Locate the cell with the specified text and output its [x, y] center coordinate. 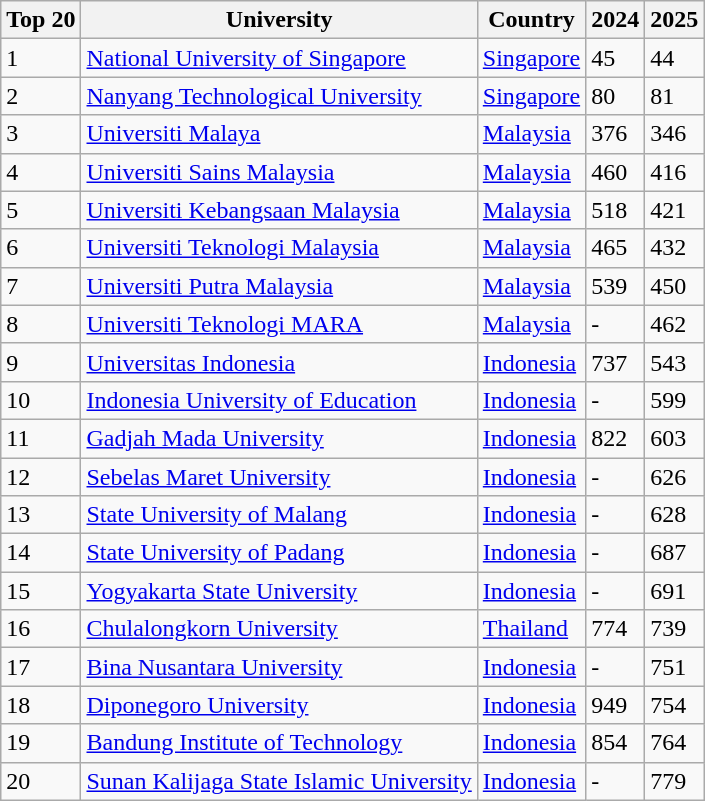
737 [616, 362]
Universitas Indonesia [279, 362]
Universiti Sains Malaysia [279, 172]
687 [674, 553]
Universiti Kebangsaan Malaysia [279, 210]
2 [41, 96]
16 [41, 629]
2025 [674, 20]
Indonesia University of Education [279, 400]
462 [674, 324]
691 [674, 591]
80 [616, 96]
Top 20 [41, 20]
Nanyang Technological University [279, 96]
822 [616, 438]
4 [41, 172]
416 [674, 172]
376 [616, 134]
754 [674, 705]
1 [41, 58]
University [279, 20]
10 [41, 400]
346 [674, 134]
603 [674, 438]
Universiti Teknologi MARA [279, 324]
460 [616, 172]
19 [41, 743]
764 [674, 743]
Thailand [531, 629]
20 [41, 781]
18 [41, 705]
Gadjah Mada University [279, 438]
Bandung Institute of Technology [279, 743]
6 [41, 248]
National University of Singapore [279, 58]
2024 [616, 20]
Universiti Teknologi Malaysia [279, 248]
17 [41, 667]
81 [674, 96]
Universiti Putra Malaysia [279, 286]
13 [41, 515]
518 [616, 210]
543 [674, 362]
Bina Nusantara University [279, 667]
854 [616, 743]
628 [674, 515]
949 [616, 705]
421 [674, 210]
5 [41, 210]
44 [674, 58]
774 [616, 629]
450 [674, 286]
465 [616, 248]
539 [616, 286]
Country [531, 20]
15 [41, 591]
Chulalongkorn University [279, 629]
739 [674, 629]
Diponegoro University [279, 705]
779 [674, 781]
State University of Padang [279, 553]
8 [41, 324]
3 [41, 134]
751 [674, 667]
45 [616, 58]
Yogyakarta State University [279, 591]
626 [674, 477]
State University of Malang [279, 515]
Sunan Kalijaga State Islamic University [279, 781]
12 [41, 477]
432 [674, 248]
599 [674, 400]
Universiti Malaya [279, 134]
7 [41, 286]
14 [41, 553]
9 [41, 362]
11 [41, 438]
Sebelas Maret University [279, 477]
